Identify which cell holds the provided text, then report its [x, y] central coordinate. 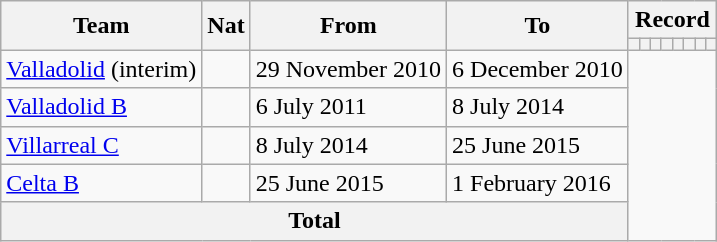
Nat [226, 26]
Celta B [102, 183]
From [348, 26]
Valladolid (interim) [102, 69]
1 February 2016 [538, 183]
To [538, 26]
Total [314, 221]
6 July 2011 [348, 107]
Villarreal C [102, 145]
Valladolid B [102, 107]
29 November 2010 [348, 69]
Team [102, 26]
Record [672, 20]
6 December 2010 [538, 69]
